Output the (x, y) coordinate of the center of the cell containing the given text.  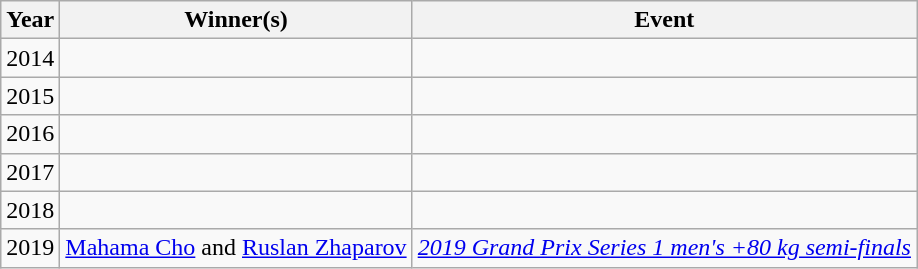
2014 (30, 58)
Year (30, 20)
2016 (30, 134)
2019 (30, 248)
Winner(s) (236, 20)
Event (664, 20)
2017 (30, 172)
2019 Grand Prix Series 1 men's +80 kg semi-finals (664, 248)
2018 (30, 210)
2015 (30, 96)
Mahama Cho and Ruslan Zhaparov (236, 248)
